Capture the cell that displays the provided text and extract its (x, y) central coordinate. 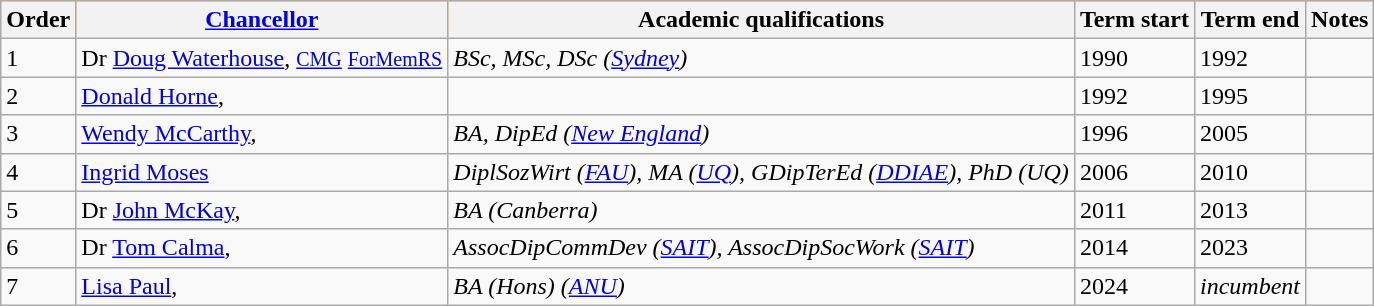
1 (38, 58)
4 (38, 172)
1990 (1134, 58)
7 (38, 286)
AssocDipCommDev (SAIT), AssocDipSocWork (SAIT) (762, 248)
2010 (1250, 172)
5 (38, 210)
Dr Tom Calma, (262, 248)
Order (38, 20)
Term end (1250, 20)
Chancellor (262, 20)
BSc, MSc, DSc (Sydney) (762, 58)
Notes (1340, 20)
2023 (1250, 248)
1995 (1250, 96)
BA (Hons) (ANU) (762, 286)
incumbent (1250, 286)
Term start (1134, 20)
2011 (1134, 210)
BA, DipEd (New England) (762, 134)
1996 (1134, 134)
2014 (1134, 248)
DiplSozWirt (FAU), MA (UQ), GDipTerEd (DDIAE), PhD (UQ) (762, 172)
6 (38, 248)
Academic qualifications (762, 20)
3 (38, 134)
2013 (1250, 210)
Dr John McKay, (262, 210)
2024 (1134, 286)
2005 (1250, 134)
Donald Horne, (262, 96)
Ingrid Moses (262, 172)
Dr Doug Waterhouse, CMG ForMemRS (262, 58)
2006 (1134, 172)
2 (38, 96)
Wendy McCarthy, (262, 134)
Lisa Paul, (262, 286)
BA (Canberra) (762, 210)
